For the text-containing cell, return its midpoint in [X, Y] coordinate format. 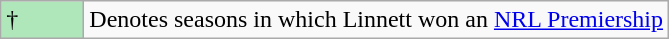
Denotes seasons in which Linnett won an NRL Premiership [376, 20]
† [42, 20]
